Search for the cell housing the specified text and yield its [X, Y] center coordinate. 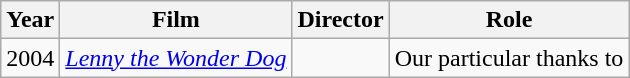
Director [340, 20]
Lenny the Wonder Dog [176, 58]
2004 [30, 58]
Film [176, 20]
Year [30, 20]
Our particular thanks to [509, 58]
Role [509, 20]
